Identify which cell holds the provided text, then report its (x, y) central coordinate. 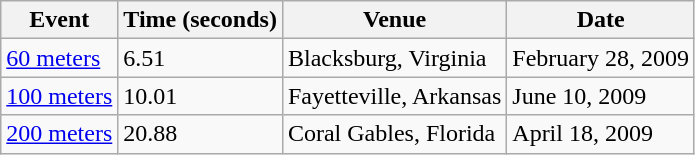
200 meters (60, 134)
April 18, 2009 (601, 134)
Coral Gables, Florida (394, 134)
Blacksburg, Virginia (394, 58)
June 10, 2009 (601, 96)
20.88 (200, 134)
100 meters (60, 96)
6.51 (200, 58)
Event (60, 20)
Venue (394, 20)
60 meters (60, 58)
Date (601, 20)
February 28, 2009 (601, 58)
10.01 (200, 96)
Fayetteville, Arkansas (394, 96)
Time (seconds) (200, 20)
